Detect which cell encompasses the target text, then output its [x, y] center coordinate. 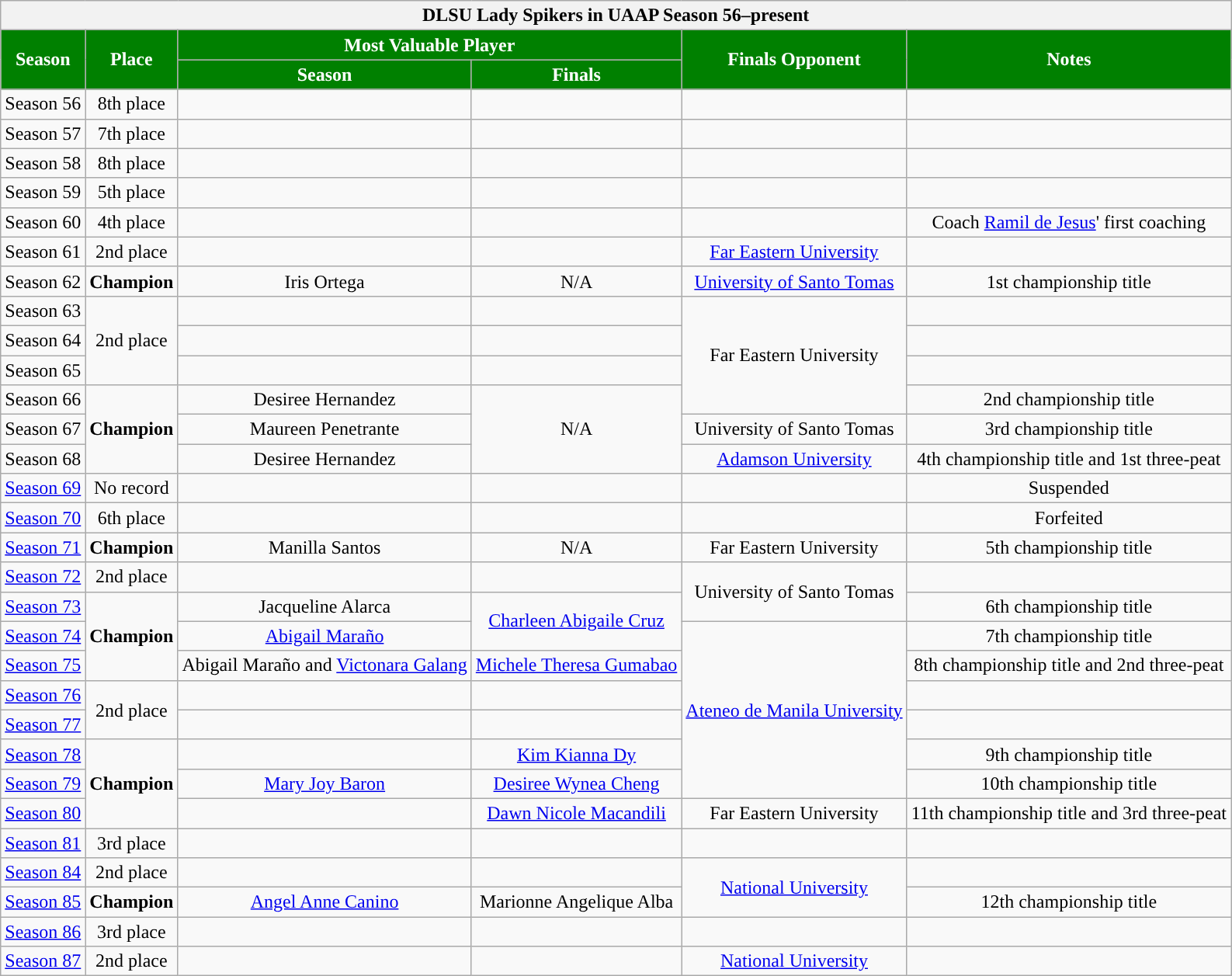
Season 74 [43, 636]
Season 66 [43, 400]
Season 57 [43, 134]
7th championship title [1068, 636]
11th championship title and 3rd three-peat [1068, 813]
DLSU Lady Spikers in UAAP Season 56–present [616, 16]
10th championship title [1068, 783]
Season 71 [43, 547]
Kim Kianna Dy [576, 754]
Manilla Santos [324, 547]
Season 68 [43, 459]
Place [132, 60]
3rd championship title [1068, 429]
Abigail Maraño [324, 636]
Most Valuable Player [430, 45]
Forfeited [1068, 518]
5th championship title [1068, 547]
Finals [576, 75]
Season 86 [43, 932]
4th championship title and 1st three-peat [1068, 459]
Maureen Penetrante [324, 429]
Adamson University [794, 459]
Season 65 [43, 370]
5th place [132, 193]
Season 72 [43, 577]
Michele Theresa Gumabao [576, 665]
Ateneo de Manila University [794, 710]
Season 79 [43, 783]
9th championship title [1068, 754]
Mary Joy Baron [324, 783]
Season 81 [43, 842]
Abigail Maraño and Victonara Galang [324, 665]
Season 78 [43, 754]
Season 80 [43, 813]
2nd championship title [1068, 400]
Season 60 [43, 222]
Dawn Nicole Macandili [576, 813]
Season 64 [43, 340]
Jacqueline Alarca [324, 606]
Season 63 [43, 311]
6th championship title [1068, 606]
6th place [132, 518]
Marionne Angelique Alba [576, 902]
Season 56 [43, 104]
Coach Ramil de Jesus' first coaching [1068, 222]
Iris Ortega [324, 281]
No record [132, 488]
Season 59 [43, 193]
Season 58 [43, 163]
Season 75 [43, 665]
Charleen Abigaile Cruz [576, 621]
Angel Anne Canino [324, 902]
8th championship title and 2nd three-peat [1068, 665]
Season 69 [43, 488]
Notes [1068, 60]
Season 70 [43, 518]
12th championship title [1068, 902]
Season 87 [43, 961]
Season 73 [43, 606]
1st championship title [1068, 281]
Season 67 [43, 429]
4th place [132, 222]
Season 76 [43, 695]
Season 84 [43, 873]
Season 62 [43, 281]
Finals Opponent [794, 60]
7th place [132, 134]
Suspended [1068, 488]
Desiree Wynea Cheng [576, 783]
Season 61 [43, 252]
Season 77 [43, 724]
Season 85 [43, 902]
